For the text-containing cell, return its midpoint in (x, y) coordinate format. 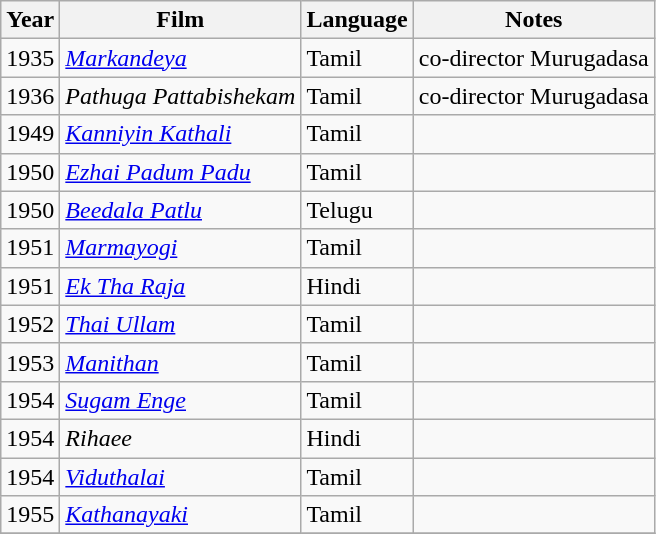
Film (180, 20)
Notes (534, 20)
Kanniyin Kathali (180, 134)
Ek Tha Raja (180, 286)
Year (30, 20)
Language (357, 20)
Ezhai Padum Padu (180, 172)
Thai Ullam (180, 324)
Manithan (180, 362)
Marmayogi (180, 248)
1953 (30, 362)
1936 (30, 96)
Telugu (357, 210)
1952 (30, 324)
Kathanayaki (180, 515)
Viduthalai (180, 477)
1935 (30, 58)
Sugam Enge (180, 400)
Pathuga Pattabishekam (180, 96)
1949 (30, 134)
Rihaee (180, 438)
1955 (30, 515)
Beedala Patlu (180, 210)
Markandeya (180, 58)
